Return the (x, y) coordinate for the center point of the cell that contains the specified text.  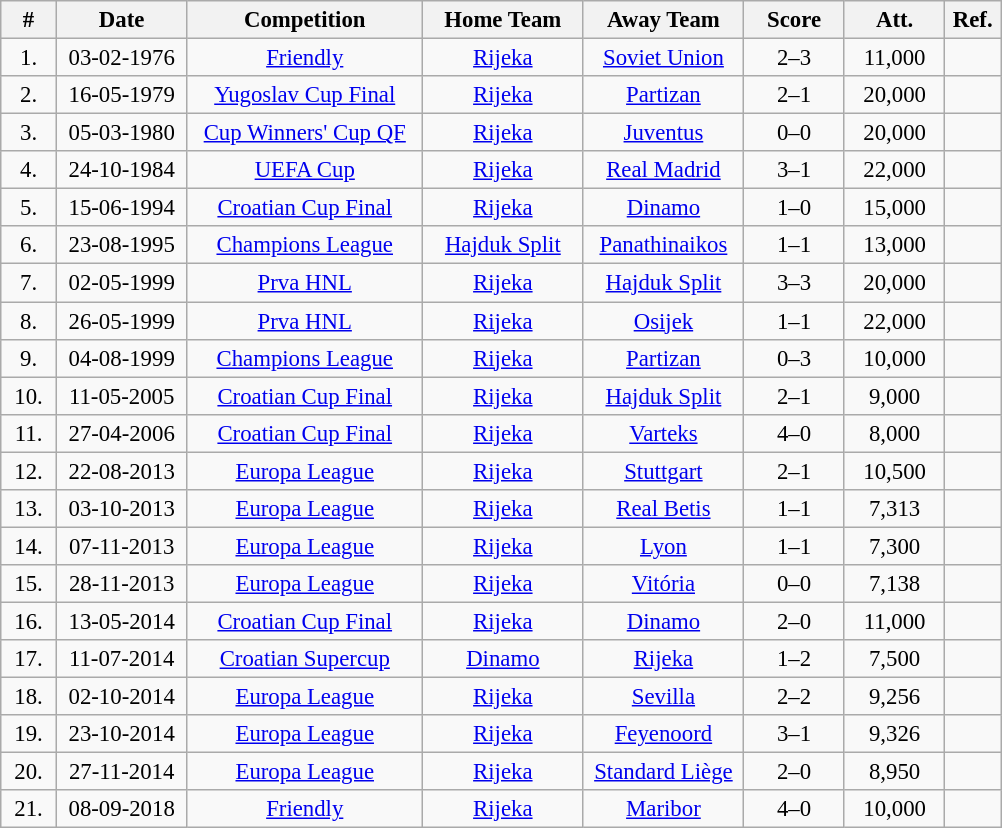
1–2 (794, 659)
16. (29, 621)
0–3 (794, 358)
Varteks (664, 433)
5. (29, 208)
Competition (305, 20)
7,138 (894, 584)
Real Madrid (664, 170)
Score (794, 20)
02-10-2014 (122, 697)
2. (29, 95)
03-02-1976 (122, 58)
9,256 (894, 697)
16-05-1979 (122, 95)
Feyenoord (664, 734)
3–3 (794, 283)
Home Team (504, 20)
17. (29, 659)
7,500 (894, 659)
8,000 (894, 433)
6. (29, 245)
Croatian Supercup (305, 659)
15,000 (894, 208)
14. (29, 546)
Date (122, 20)
Ref. (973, 20)
9,000 (894, 396)
15-06-1994 (122, 208)
23-08-1995 (122, 245)
15. (29, 584)
10,500 (894, 471)
11-05-2005 (122, 396)
Juventus (664, 133)
Lyon (664, 546)
Standard Liège (664, 772)
27-04-2006 (122, 433)
28-11-2013 (122, 584)
2–2 (794, 697)
12. (29, 471)
11. (29, 433)
27-11-2014 (122, 772)
13. (29, 509)
05-03-1980 (122, 133)
Maribor (664, 809)
4. (29, 170)
23-10-2014 (122, 734)
# (29, 20)
24-10-1984 (122, 170)
3. (29, 133)
20. (29, 772)
9,326 (894, 734)
08-09-2018 (122, 809)
11-07-2014 (122, 659)
Away Team (664, 20)
10. (29, 396)
21. (29, 809)
7. (29, 283)
04-08-1999 (122, 358)
Vitória (664, 584)
Cup Winners' Cup QF (305, 133)
22-08-2013 (122, 471)
03-10-2013 (122, 509)
Att. (894, 20)
2–3 (794, 58)
07-11-2013 (122, 546)
Stuttgart (664, 471)
Osijek (664, 321)
UEFA Cup (305, 170)
8,950 (894, 772)
Panathinaikos (664, 245)
Soviet Union (664, 58)
Real Betis (664, 509)
8. (29, 321)
9. (29, 358)
7,313 (894, 509)
13-05-2014 (122, 621)
19. (29, 734)
13,000 (894, 245)
7,300 (894, 546)
Yugoslav Cup Final (305, 95)
1–0 (794, 208)
26-05-1999 (122, 321)
18. (29, 697)
Sevilla (664, 697)
02-05-1999 (122, 283)
1. (29, 58)
